Locate the cell with the specified text and output its (x, y) center coordinate. 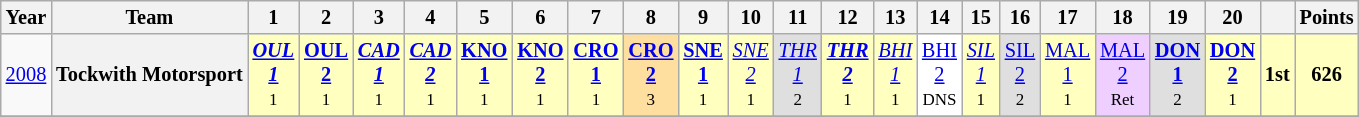
4 (431, 17)
2 (326, 17)
8 (650, 17)
MAL2Ret (1122, 75)
THR21 (848, 75)
CAD11 (379, 75)
CRO23 (650, 75)
11 (798, 17)
SNE11 (702, 75)
DON21 (1232, 75)
20 (1232, 17)
5 (484, 17)
CAD21 (431, 75)
BHI2DNS (940, 75)
10 (751, 17)
KNO21 (540, 75)
Year (26, 17)
3 (379, 17)
12 (848, 17)
DON12 (1178, 75)
19 (1178, 17)
7 (596, 17)
BHI11 (895, 75)
OUL11 (274, 75)
2008 (26, 75)
SIL11 (981, 75)
17 (1068, 17)
Team (149, 17)
1 (274, 17)
9 (702, 17)
THR12 (798, 75)
MAL11 (1068, 75)
CRO11 (596, 75)
14 (940, 17)
SIL22 (1020, 75)
15 (981, 17)
626 (1327, 75)
Tockwith Motorsport (149, 75)
1st (1278, 75)
16 (1020, 17)
KNO11 (484, 75)
OUL21 (326, 75)
6 (540, 17)
SNE21 (751, 75)
18 (1122, 17)
Points (1327, 17)
13 (895, 17)
